Return the [X, Y] coordinate for the center point of the cell that contains the specified text.  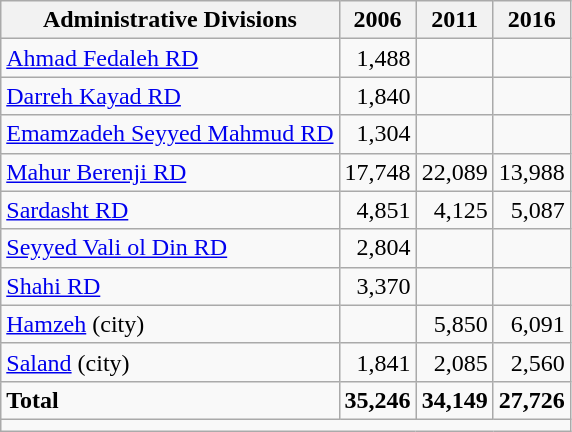
6,091 [532, 324]
4,125 [454, 210]
Hamzeh (city) [170, 324]
1,840 [378, 96]
Ahmad Fedaleh RD [170, 58]
3,370 [378, 286]
27,726 [532, 400]
34,149 [454, 400]
1,841 [378, 362]
1,488 [378, 58]
Administrative Divisions [170, 20]
2,804 [378, 248]
Emamzadeh Seyyed Mahmud RD [170, 134]
2006 [378, 20]
1,304 [378, 134]
2,085 [454, 362]
22,089 [454, 172]
Shahi RD [170, 286]
Mahur Berenji RD [170, 172]
4,851 [378, 210]
Sardasht RD [170, 210]
2,560 [532, 362]
Seyyed Vali ol Din RD [170, 248]
17,748 [378, 172]
5,087 [532, 210]
2011 [454, 20]
2016 [532, 20]
35,246 [378, 400]
Darreh Kayad RD [170, 96]
13,988 [532, 172]
Total [170, 400]
5,850 [454, 324]
Saland (city) [170, 362]
